Return the (X, Y) coordinate for the center point of the cell that contains the specified text.  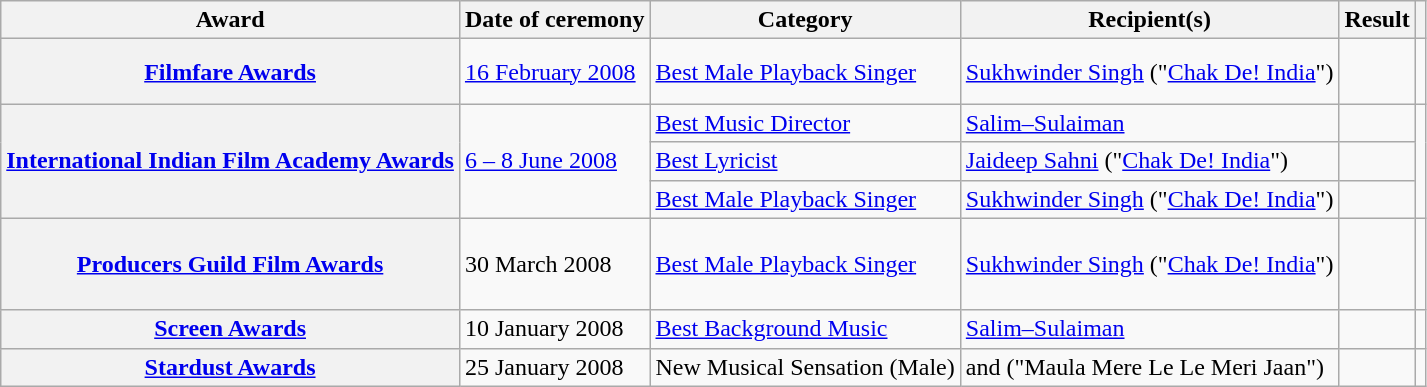
16 February 2008 (554, 72)
Best Background Music (805, 329)
Stardust Awards (230, 367)
Jaideep Sahni ("Chak De! India") (1150, 161)
Producers Guild Film Awards (230, 264)
Recipient(s) (1150, 20)
Best Music Director (805, 123)
International Indian Film Academy Awards (230, 161)
New Musical Sensation (Male) (805, 367)
Result (1377, 20)
Category (805, 20)
10 January 2008 (554, 329)
and ("Maula Mere Le Le Meri Jaan") (1150, 367)
Best Lyricist (805, 161)
Date of ceremony (554, 20)
Award (230, 20)
Filmfare Awards (230, 72)
Screen Awards (230, 329)
6 – 8 June 2008 (554, 161)
25 January 2008 (554, 367)
30 March 2008 (554, 264)
